Return the [X, Y] coordinate for the center point of the cell that contains the specified text.  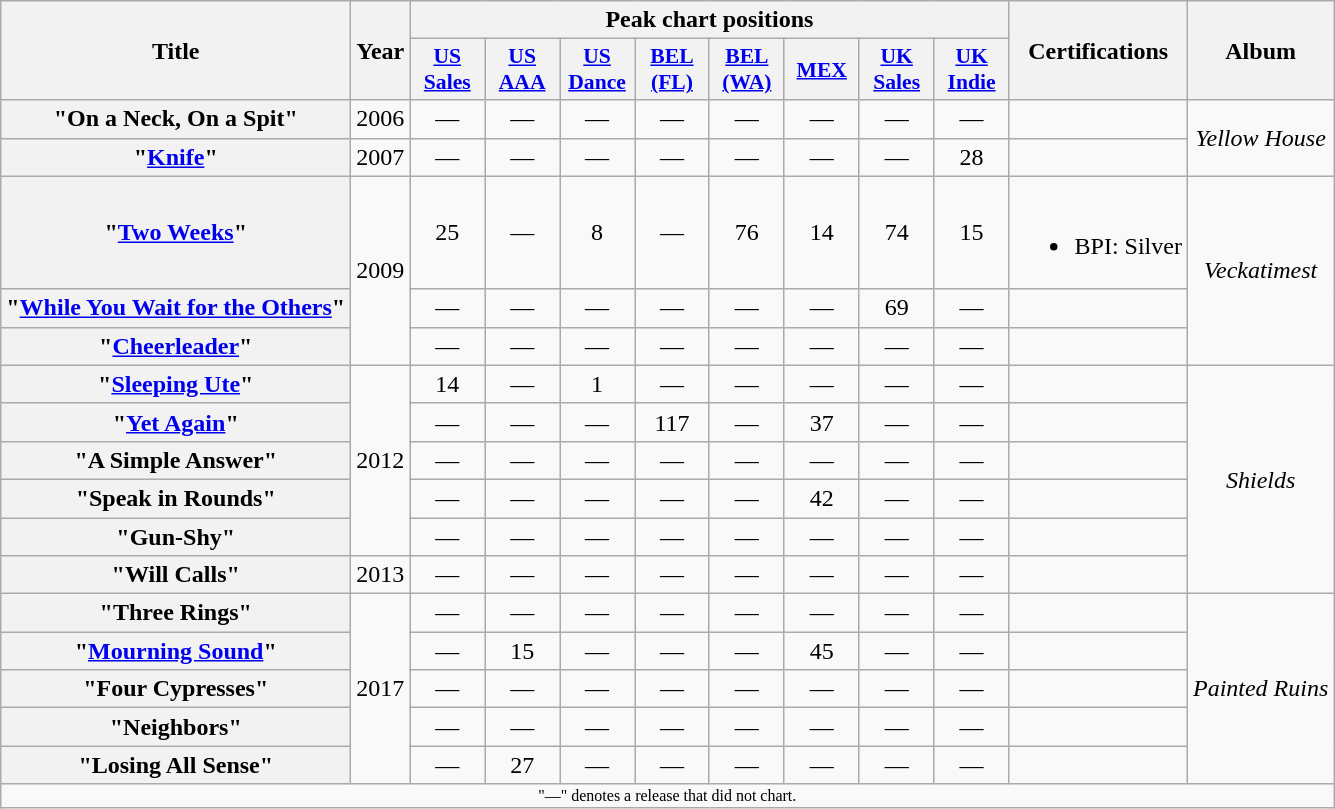
"Mourning Sound" [176, 651]
"Sleeping Ute" [176, 384]
"Gun-Shy" [176, 537]
UKIndie [972, 70]
2007 [380, 157]
74 [896, 232]
"Three Rings" [176, 613]
2009 [380, 270]
"Losing All Sense" [176, 765]
UKSales [896, 70]
BEL(FL) [672, 70]
Yellow House [1260, 138]
69 [896, 308]
USSales [448, 70]
1 [598, 384]
MEX [822, 70]
Album [1260, 50]
"—" denotes a release that did not chart. [668, 796]
BPI: Silver [1098, 232]
Peak chart positions [710, 20]
2006 [380, 119]
Year [380, 50]
USDance [598, 70]
76 [746, 232]
"On a Neck, On a Spit" [176, 119]
Certifications [1098, 50]
8 [598, 232]
"Neighbors" [176, 727]
117 [672, 422]
2017 [380, 689]
2013 [380, 575]
"While You Wait for the Others" [176, 308]
2012 [380, 460]
"A Simple Answer" [176, 460]
Painted Ruins [1260, 689]
Title [176, 50]
Veckatimest [1260, 270]
28 [972, 157]
"Cheerleader" [176, 346]
Shields [1260, 479]
45 [822, 651]
37 [822, 422]
"Will Calls" [176, 575]
"Knife" [176, 157]
25 [448, 232]
BEL(WA) [746, 70]
"Yet Again" [176, 422]
USAAA [522, 70]
27 [522, 765]
42 [822, 498]
"Four Cypresses" [176, 689]
"Speak in Rounds" [176, 498]
"Two Weeks" [176, 232]
